Find where the given text appears and provide that cell's center as [x, y] coordinate. 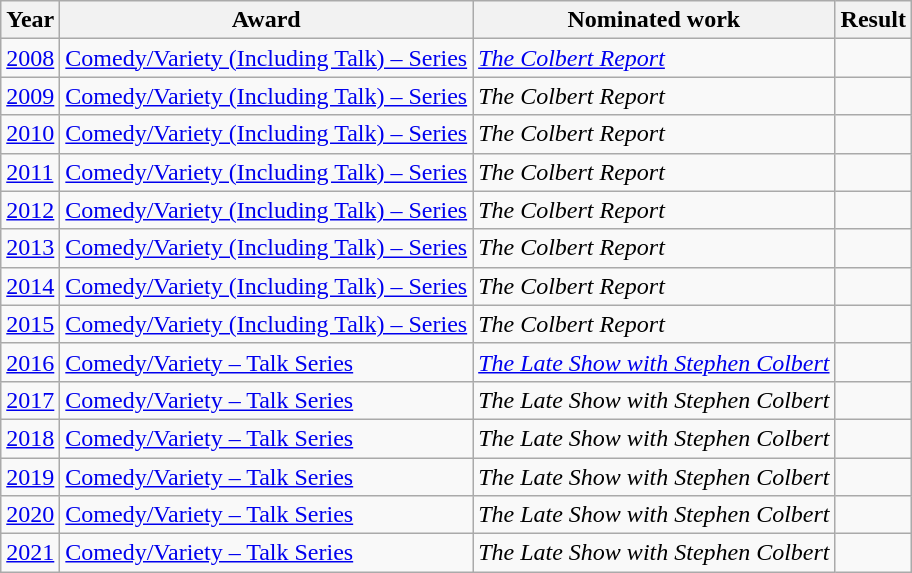
2015 [30, 324]
2013 [30, 248]
2009 [30, 96]
2018 [30, 438]
2020 [30, 515]
2008 [30, 58]
2019 [30, 477]
Award [266, 20]
2012 [30, 210]
2011 [30, 172]
2021 [30, 553]
Nominated work [654, 20]
Result [873, 20]
2016 [30, 362]
Year [30, 20]
2017 [30, 400]
2010 [30, 134]
2014 [30, 286]
